Locate the cell with the specified text and output its (x, y) center coordinate. 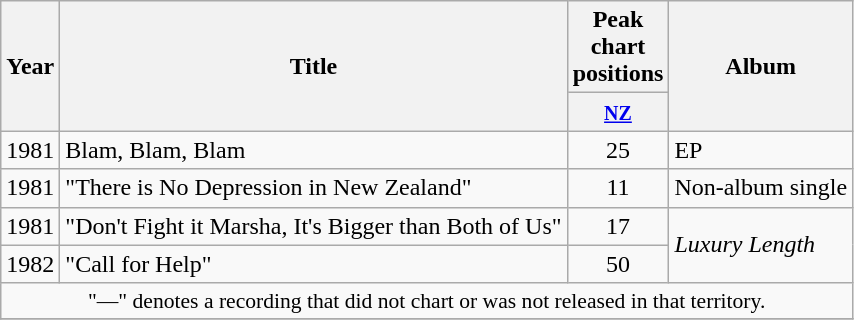
11 (618, 188)
Non-album single (761, 188)
Luxury Length (761, 245)
Blam, Blam, Blam (314, 150)
NZ (618, 112)
"There is No Depression in New Zealand" (314, 188)
EP (761, 150)
"Call for Help" (314, 264)
1982 (30, 264)
"—" denotes a recording that did not chart or was not released in that territory. (427, 301)
Album (761, 66)
25 (618, 150)
50 (618, 264)
Year (30, 66)
Peak chart positions (618, 47)
Title (314, 66)
17 (618, 226)
"Don't Fight it Marsha, It's Bigger than Both of Us" (314, 226)
